Locate the cell with the specified text and output its (X, Y) center coordinate. 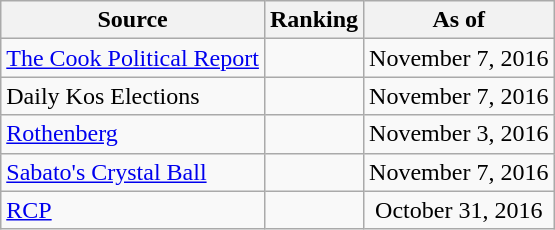
As of (459, 20)
October 31, 2016 (459, 210)
Ranking (314, 20)
Rothenberg (133, 134)
The Cook Political Report (133, 58)
Source (133, 20)
Daily Kos Elections (133, 96)
Sabato's Crystal Ball (133, 172)
November 3, 2016 (459, 134)
RCP (133, 210)
